From the cell containing the given text, extract its center point as [X, Y] coordinate. 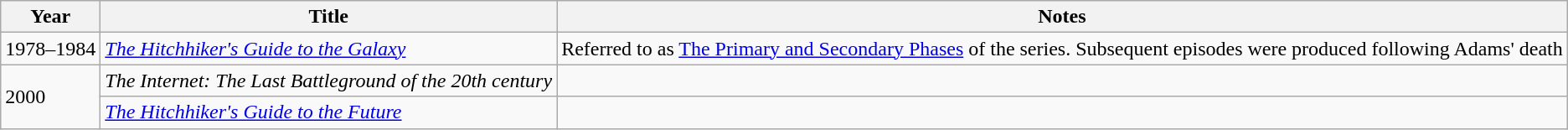
The Hitchhiker's Guide to the Galaxy [328, 49]
Year [50, 17]
The Hitchhiker's Guide to the Future [328, 112]
Referred to as The Primary and Secondary Phases of the series. Subsequent episodes were produced following Adams' death [1062, 49]
The Internet: The Last Battleground of the 20th century [328, 81]
2000 [50, 96]
Notes [1062, 17]
Title [328, 17]
1978–1984 [50, 49]
